Scan for the cell matching the given text and deliver its (X, Y) coordinate at center. 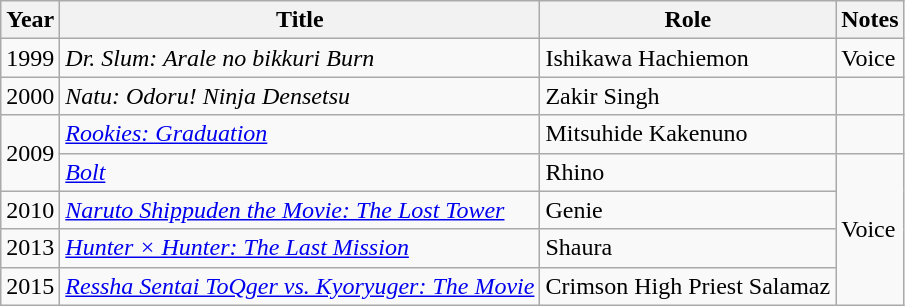
Year (30, 20)
Ressha Sentai ToQger vs. Kyoryuger: The Movie (300, 286)
Naruto Shippuden the Movie: The Lost Tower (300, 210)
Title (300, 20)
Role (688, 20)
Mitsuhide Kakenuno (688, 134)
Natu: Odoru! Ninja Densetsu (300, 96)
Shaura (688, 248)
2015 (30, 286)
Rhino (688, 172)
Genie (688, 210)
Zakir Singh (688, 96)
Ishikawa Hachiemon (688, 58)
2009 (30, 153)
Bolt (300, 172)
Rookies: Graduation (300, 134)
2000 (30, 96)
1999 (30, 58)
2013 (30, 248)
Dr. Slum: Arale no bikkuri Burn (300, 58)
Notes (870, 20)
Crimson High Priest Salamaz (688, 286)
2010 (30, 210)
Hunter × Hunter: The Last Mission (300, 248)
